Locate the cell with the specified text and output its (X, Y) center coordinate. 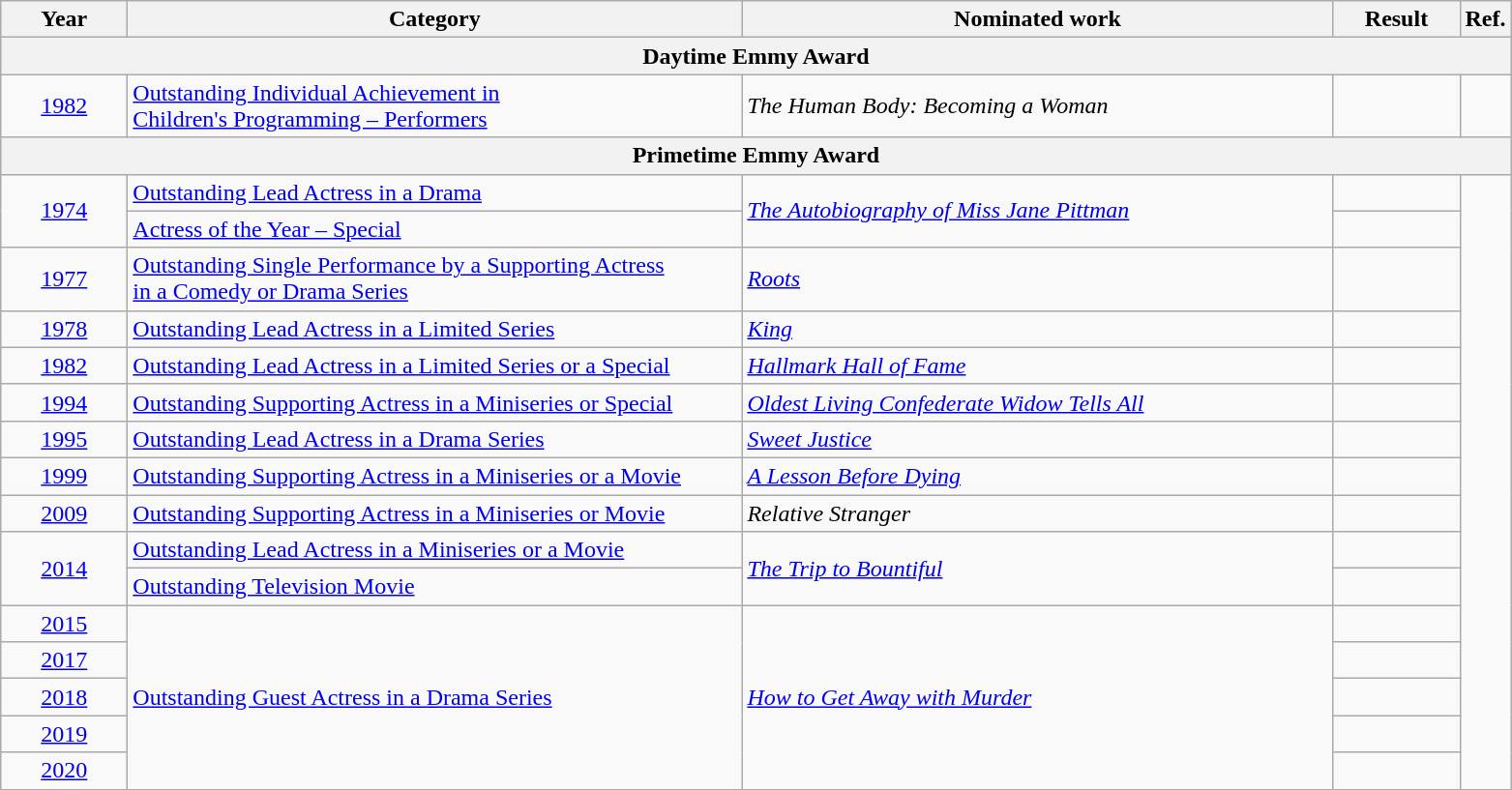
Daytime Emmy Award (756, 56)
Outstanding Supporting Actress in a Miniseries or Movie (435, 513)
2020 (64, 771)
A Lesson Before Dying (1037, 476)
2009 (64, 513)
Outstanding Lead Actress in a Drama (435, 192)
Outstanding Lead Actress in a Limited Series (435, 329)
Relative Stranger (1037, 513)
2015 (64, 624)
2014 (64, 569)
Outstanding Supporting Actress in a Miniseries or a Movie (435, 476)
How to Get Away with Murder (1037, 697)
1978 (64, 329)
The Human Body: Becoming a Woman (1037, 106)
1999 (64, 476)
Nominated work (1037, 19)
Primetime Emmy Award (756, 156)
Outstanding Lead Actress in a Miniseries or a Movie (435, 550)
Actress of the Year – Special (435, 229)
2019 (64, 734)
The Autobiography of Miss Jane Pittman (1037, 211)
King (1037, 329)
2018 (64, 697)
Outstanding Lead Actress in a Drama Series (435, 439)
Oldest Living Confederate Widow Tells All (1037, 402)
Category (435, 19)
2017 (64, 660)
Year (64, 19)
1995 (64, 439)
Sweet Justice (1037, 439)
1977 (64, 278)
Hallmark Hall of Fame (1037, 366)
1994 (64, 402)
Result (1397, 19)
Outstanding Guest Actress in a Drama Series (435, 697)
1974 (64, 211)
The Trip to Bountiful (1037, 569)
Outstanding Lead Actress in a Limited Series or a Special (435, 366)
Outstanding Individual Achievement inChildren's Programming – Performers (435, 106)
Ref. (1486, 19)
Outstanding Television Movie (435, 587)
Outstanding Supporting Actress in a Miniseries or Special (435, 402)
Roots (1037, 278)
Outstanding Single Performance by a Supporting Actressin a Comedy or Drama Series (435, 278)
